Output the [x, y] coordinate of the center of the cell containing the given text.  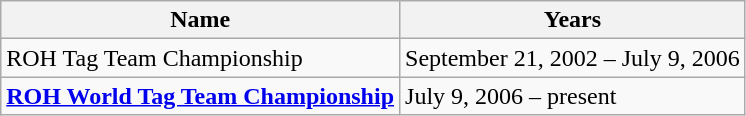
September 21, 2002 – July 9, 2006 [573, 58]
Name [200, 20]
July 9, 2006 – present [573, 96]
Years [573, 20]
ROH Tag Team Championship [200, 58]
ROH World Tag Team Championship [200, 96]
